Search for the cell housing the specified text and yield its [X, Y] center coordinate. 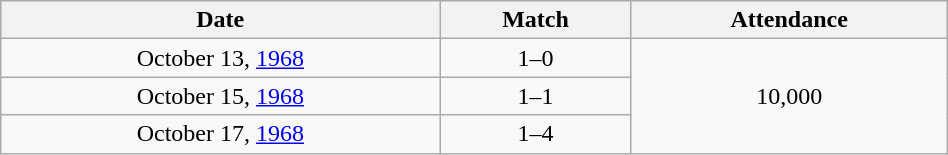
10,000 [789, 96]
October 15, 1968 [220, 96]
1–1 [536, 96]
October 13, 1968 [220, 58]
October 17, 1968 [220, 134]
Attendance [789, 20]
1–4 [536, 134]
Match [536, 20]
Date [220, 20]
1–0 [536, 58]
